Scan for the cell matching the given text and deliver its [X, Y] coordinate at center. 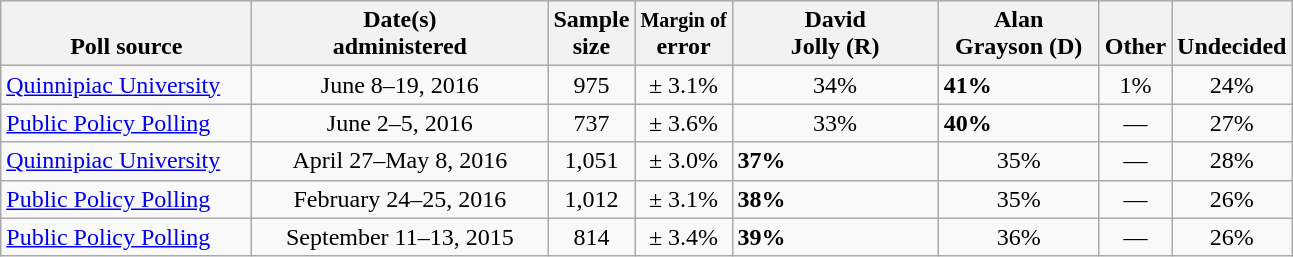
DavidJolly (R) [835, 34]
June 8–19, 2016 [400, 85]
34% [835, 85]
36% [1018, 237]
Undecided [1232, 34]
37% [835, 161]
AlanGrayson (D) [1018, 34]
June 2–5, 2016 [400, 123]
April 27–May 8, 2016 [400, 161]
1% [1135, 85]
38% [835, 199]
27% [1232, 123]
41% [1018, 85]
September 11–13, 2015 [400, 237]
28% [1232, 161]
814 [592, 237]
Margin oferror [684, 34]
February 24–25, 2016 [400, 199]
Samplesize [592, 34]
40% [1018, 123]
975 [592, 85]
39% [835, 237]
33% [835, 123]
1,012 [592, 199]
Other [1135, 34]
± 3.4% [684, 237]
± 3.6% [684, 123]
1,051 [592, 161]
737 [592, 123]
± 3.0% [684, 161]
24% [1232, 85]
Poll source [126, 34]
Date(s)administered [400, 34]
